Search for the cell housing the specified text and yield its [X, Y] center coordinate. 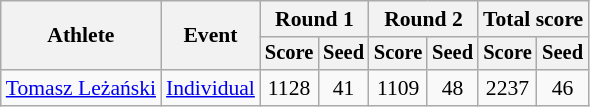
Individual [210, 88]
Event [210, 36]
Athlete [81, 36]
2237 [508, 88]
Round 1 [314, 19]
1128 [289, 88]
Total score [533, 19]
46 [562, 88]
1109 [398, 88]
41 [344, 88]
Tomasz Leżański [81, 88]
48 [452, 88]
Round 2 [424, 19]
